Determine the (X, Y) coordinate at the center of the cell enclosing the given text.  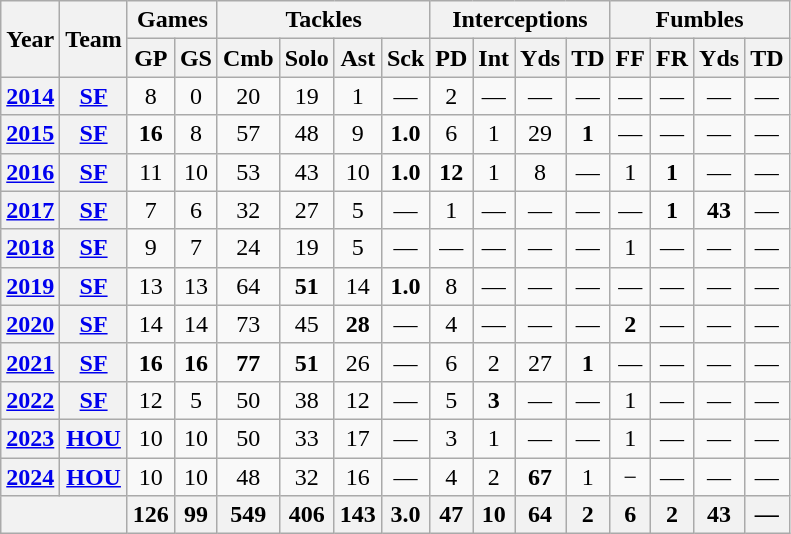
67 (540, 477)
2018 (30, 248)
2023 (30, 438)
Ast (358, 58)
99 (196, 515)
Sck (405, 58)
45 (306, 324)
17 (358, 438)
73 (248, 324)
Fumbles (700, 20)
143 (358, 515)
38 (306, 400)
Games (172, 20)
33 (306, 438)
20 (248, 96)
406 (306, 515)
2019 (30, 286)
0 (196, 96)
Int (494, 58)
2020 (30, 324)
2016 (30, 172)
2022 (30, 400)
29 (540, 134)
26 (358, 362)
549 (248, 515)
47 (452, 515)
Interceptions (520, 20)
3.0 (405, 515)
126 (150, 515)
2014 (30, 96)
11 (150, 172)
77 (248, 362)
FR (672, 58)
GS (196, 58)
57 (248, 134)
2017 (30, 210)
Team (94, 39)
2024 (30, 477)
Solo (306, 58)
28 (358, 324)
− (630, 477)
FF (630, 58)
Cmb (248, 58)
Tackles (323, 20)
PD (452, 58)
53 (248, 172)
2015 (30, 134)
Year (30, 39)
24 (248, 248)
2021 (30, 362)
GP (150, 58)
